Extract the [x, y] coordinate from the center of the cell holding the provided text.  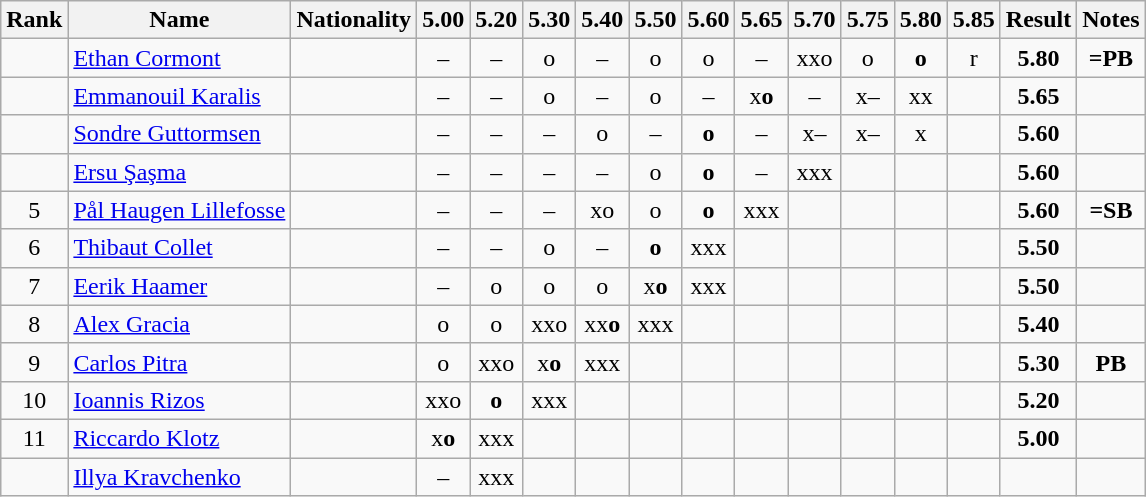
Nationality [354, 20]
Eerik Haamer [180, 286]
Illya Kravchenko [180, 477]
Result [1038, 20]
9 [34, 362]
Pål Haugen Lillefosse [180, 210]
6 [34, 248]
Carlos Pitra [180, 362]
r [974, 58]
Thibaut Collet [180, 248]
Emmanouil Karalis [180, 96]
Sondre Guttormsen [180, 134]
7 [34, 286]
Riccardo Klotz [180, 438]
Name [180, 20]
5.70 [814, 20]
Ioannis Rizos [180, 400]
Alex Gracia [180, 324]
xx [920, 96]
10 [34, 400]
PB [1111, 362]
Rank [34, 20]
5.75 [868, 20]
8 [34, 324]
x [920, 134]
5.85 [974, 20]
Ersu Şaşma [180, 172]
Ethan Cormont [180, 58]
Notes [1111, 20]
=PB [1111, 58]
5 [34, 210]
=SB [1111, 210]
11 [34, 438]
